Capture the cell that displays the provided text and extract its [x, y] central coordinate. 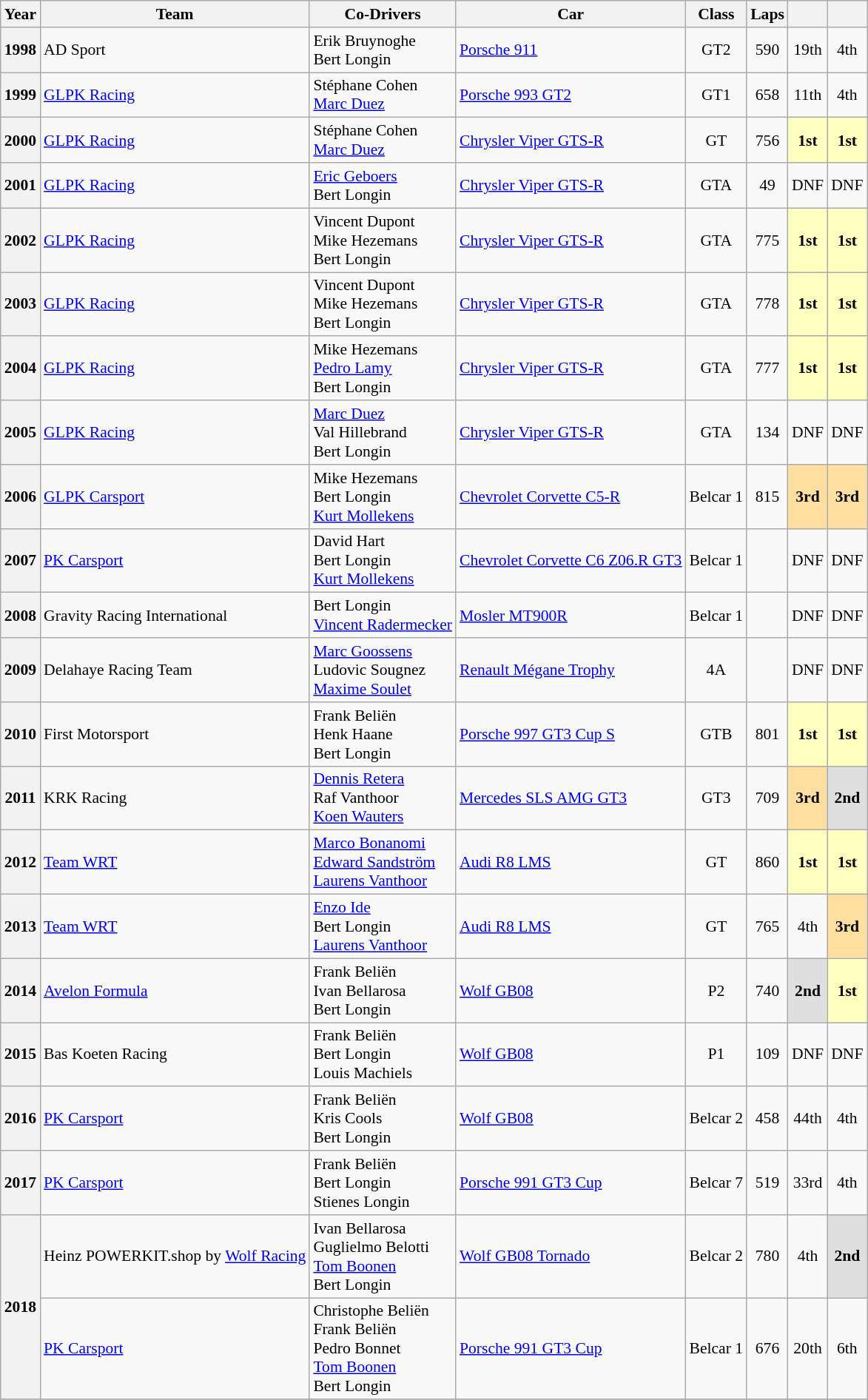
GTB [716, 734]
Avelon Formula [175, 990]
44th [808, 1119]
709 [767, 798]
2000 [21, 141]
Mike Hezemans Pedro Lamy Bert Longin [383, 368]
Frank Beliën Kris Cools Bert Longin [383, 1119]
Heinz POWERKIT.shop by Wolf Racing [175, 1256]
33rd [808, 1182]
815 [767, 497]
2003 [21, 305]
Chevrolet Corvette C6 Z06.R GT3 [571, 561]
Christophe Beliën Frank Beliën Pedro Bonnet Tom Boonen Bert Longin [383, 1349]
2017 [21, 1182]
Chevrolet Corvette C5-R [571, 497]
Porsche 993 GT2 [571, 95]
2009 [21, 670]
775 [767, 240]
Erik Bruynoghe Bert Longin [383, 50]
2014 [21, 990]
Mosler MT900R [571, 616]
1999 [21, 95]
590 [767, 50]
780 [767, 1256]
860 [767, 863]
2010 [21, 734]
Enzo Ide Bert Longin Laurens Vanthoor [383, 926]
Class [716, 14]
2004 [21, 368]
458 [767, 1119]
676 [767, 1349]
GLPK Carsport [175, 497]
GT1 [716, 95]
First Motorsport [175, 734]
2012 [21, 863]
Frank Beliën Ivan Bellarosa Bert Longin [383, 990]
49 [767, 185]
Frank Beliën Bert Longin Louis Machiels [383, 1055]
2002 [21, 240]
2008 [21, 616]
658 [767, 95]
756 [767, 141]
Frank Beliën Bert Longin Stienes Longin [383, 1182]
Mercedes SLS AMG GT3 [571, 798]
Mike Hezemans Bert Longin Kurt Mollekens [383, 497]
Marc Goossens Ludovic Sougnez Maxime Soulet [383, 670]
777 [767, 368]
Bas Koeten Racing [175, 1055]
Renault Mégane Trophy [571, 670]
Frank Beliën Henk Haane Bert Longin [383, 734]
Gravity Racing International [175, 616]
Wolf GB08 Tornado [571, 1256]
4A [716, 670]
2015 [21, 1055]
801 [767, 734]
2005 [21, 432]
Laps [767, 14]
2011 [21, 798]
Year [21, 14]
6th [847, 1349]
P1 [716, 1055]
P2 [716, 990]
2007 [21, 561]
Co-Drivers [383, 14]
740 [767, 990]
GT2 [716, 50]
11th [808, 95]
Car [571, 14]
Bert Longin Vincent Radermecker [383, 616]
GT3 [716, 798]
Dennis Retera Raf Vanthoor Koen Wauters [383, 798]
Marco Bonanomi Edward Sandström Laurens Vanthoor [383, 863]
109 [767, 1055]
Ivan Bellarosa Guglielmo Belotti Tom Boonen Bert Longin [383, 1256]
David Hart Bert Longin Kurt Mollekens [383, 561]
2016 [21, 1119]
Delahaye Racing Team [175, 670]
Team [175, 14]
2018 [21, 1308]
Porsche 911 [571, 50]
20th [808, 1349]
19th [808, 50]
KRK Racing [175, 798]
2001 [21, 185]
2013 [21, 926]
2006 [21, 497]
Eric Geboers Bert Longin [383, 185]
134 [767, 432]
AD Sport [175, 50]
Porsche 997 GT3 Cup S [571, 734]
Belcar 7 [716, 1182]
Marc Duez Val Hillebrand Bert Longin [383, 432]
1998 [21, 50]
519 [767, 1182]
778 [767, 305]
765 [767, 926]
